Find where the given text appears and provide that cell's center as [x, y] coordinate. 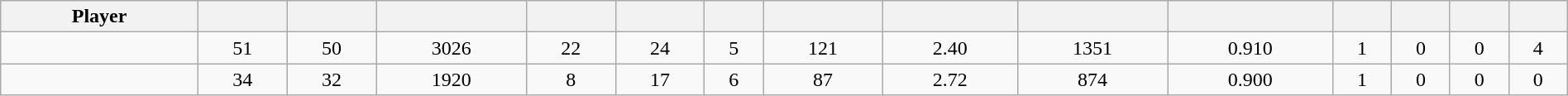
34 [242, 79]
3026 [452, 48]
22 [571, 48]
0.900 [1250, 79]
Player [99, 17]
6 [734, 79]
2.40 [949, 48]
121 [824, 48]
2.72 [949, 79]
0.910 [1250, 48]
51 [242, 48]
32 [332, 79]
24 [660, 48]
874 [1092, 79]
8 [571, 79]
50 [332, 48]
4 [1538, 48]
5 [734, 48]
17 [660, 79]
1351 [1092, 48]
87 [824, 79]
1920 [452, 79]
